For the text-containing cell, return its midpoint in [X, Y] coordinate format. 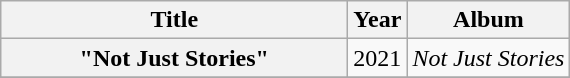
"Not Just Stories" [174, 58]
Album [488, 20]
Year [378, 20]
Not Just Stories [488, 58]
Title [174, 20]
2021 [378, 58]
